From the cell containing the given text, extract its center point as [X, Y] coordinate. 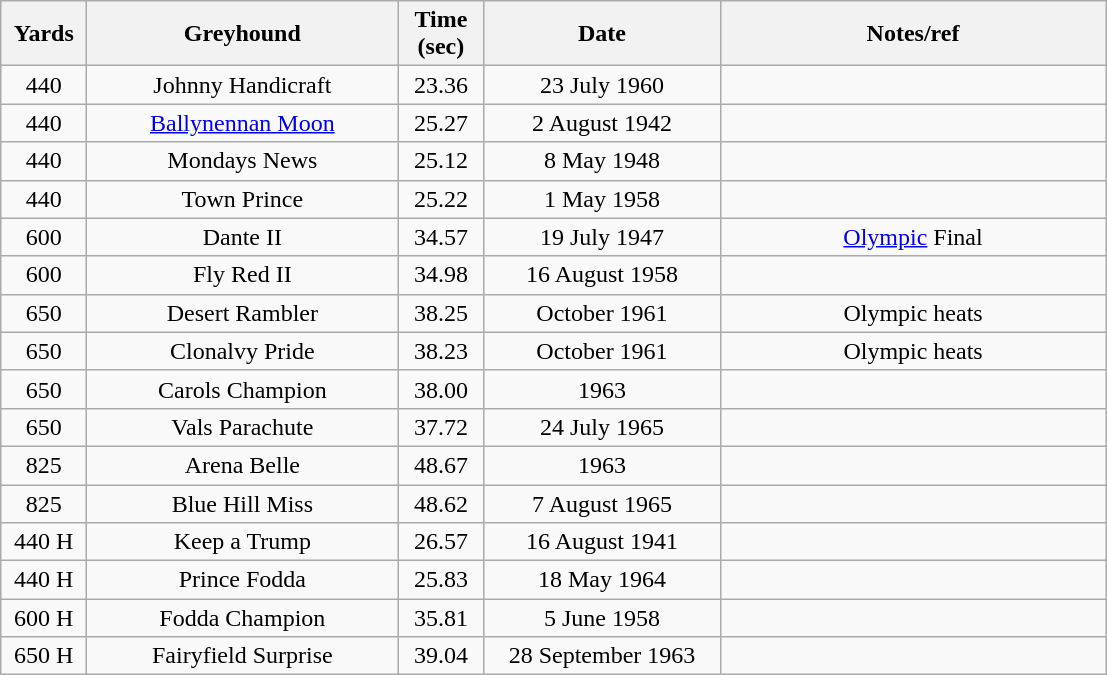
Time (sec) [441, 34]
25.12 [441, 161]
48.67 [441, 465]
25.83 [441, 580]
23 July 1960 [602, 85]
Fairyfield Surprise [242, 656]
2 August 1942 [602, 123]
Olympic Final [913, 237]
34.57 [441, 237]
16 August 1958 [602, 275]
Johnny Handicraft [242, 85]
48.62 [441, 503]
24 July 1965 [602, 427]
Desert Rambler [242, 313]
Dante II [242, 237]
25.22 [441, 199]
Arena Belle [242, 465]
Mondays News [242, 161]
35.81 [441, 618]
Date [602, 34]
28 September 1963 [602, 656]
8 May 1948 [602, 161]
25.27 [441, 123]
39.04 [441, 656]
38.00 [441, 389]
37.72 [441, 427]
Ballynennan Moon [242, 123]
Fly Red II [242, 275]
Notes/ref [913, 34]
26.57 [441, 542]
Yards [44, 34]
Carols Champion [242, 389]
Clonalvy Pride [242, 351]
650 H [44, 656]
Town Prince [242, 199]
Fodda Champion [242, 618]
18 May 1964 [602, 580]
Vals Parachute [242, 427]
600 H [44, 618]
7 August 1965 [602, 503]
1 May 1958 [602, 199]
Keep a Trump [242, 542]
Greyhound [242, 34]
19 July 1947 [602, 237]
23.36 [441, 85]
38.25 [441, 313]
34.98 [441, 275]
Prince Fodda [242, 580]
5 June 1958 [602, 618]
38.23 [441, 351]
Blue Hill Miss [242, 503]
16 August 1941 [602, 542]
